Provide the (X, Y) coordinate of the cell's center where the given text is located.  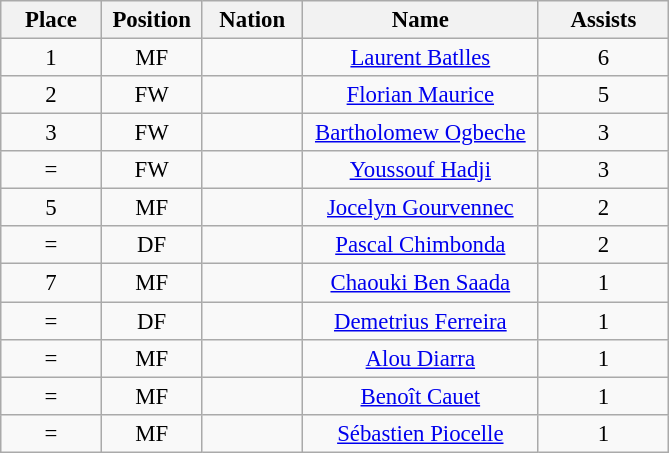
Nation (252, 20)
6 (604, 58)
Alou Diarra (421, 358)
Florian Maurice (421, 95)
7 (52, 283)
Youssouf Hadji (421, 170)
Assists (604, 20)
Benoît Cauet (421, 396)
Sébastien Piocelle (421, 433)
Position (152, 20)
Demetrius Ferreira (421, 321)
Pascal Chimbonda (421, 245)
Bartholomew Ogbeche (421, 133)
Place (52, 20)
Chaouki Ben Saada (421, 283)
Jocelyn Gourvennec (421, 208)
Laurent Batlles (421, 58)
Name (421, 20)
